Extract the [X, Y] coordinate from the center of the cell holding the provided text.  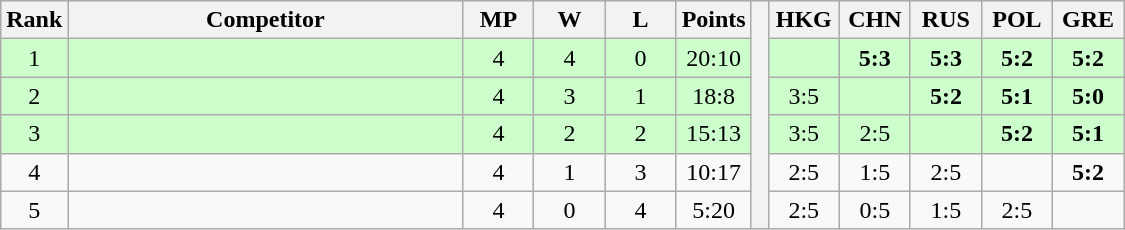
HKG [804, 20]
18:8 [714, 96]
Rank [34, 20]
RUS [946, 20]
15:13 [714, 134]
0:5 [874, 210]
20:10 [714, 58]
POL [1016, 20]
MP [498, 20]
L [640, 20]
5 [34, 210]
5:20 [714, 210]
Competitor [266, 20]
Points [714, 20]
GRE [1088, 20]
5:0 [1088, 96]
10:17 [714, 172]
CHN [874, 20]
W [570, 20]
